Pinpoint the cell where the given text exists, returning its [X, Y] midpoint coordinate. 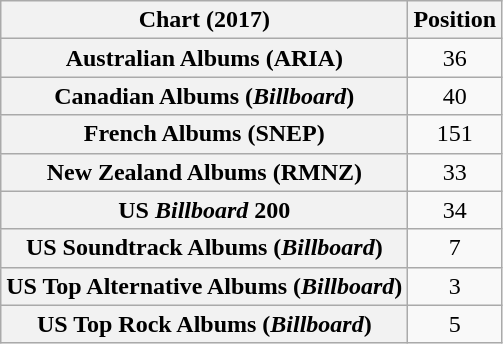
US Top Alternative Albums (Billboard) [204, 286]
French Albums (SNEP) [204, 134]
Canadian Albums (Billboard) [204, 96]
40 [455, 96]
US Soundtrack Albums (Billboard) [204, 248]
Chart (2017) [204, 20]
5 [455, 324]
Position [455, 20]
36 [455, 58]
34 [455, 210]
7 [455, 248]
US Top Rock Albums (Billboard) [204, 324]
33 [455, 172]
New Zealand Albums (RMNZ) [204, 172]
3 [455, 286]
US Billboard 200 [204, 210]
Australian Albums (ARIA) [204, 58]
151 [455, 134]
